Output the [X, Y] coordinate of the center of the cell containing the given text.  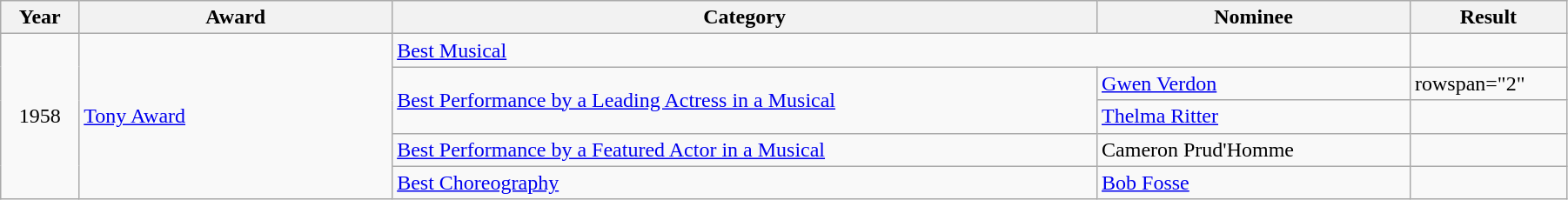
Year [40, 17]
1958 [40, 117]
Tony Award [236, 117]
Bob Fosse [1254, 183]
Cameron Prud'Homme [1254, 150]
Best Performance by a Leading Actress in a Musical [745, 100]
Award [236, 17]
Best Performance by a Featured Actor in a Musical [745, 150]
Result [1488, 17]
Nominee [1254, 17]
Category [745, 17]
Best Musical [901, 50]
Best Choreography [745, 183]
Thelma Ritter [1254, 117]
rowspan="2" [1488, 83]
Gwen Verdon [1254, 83]
